Search for the cell housing the specified text and yield its (X, Y) center coordinate. 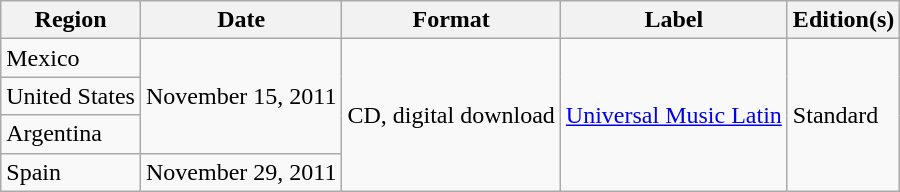
Format (451, 20)
Region (71, 20)
November 15, 2011 (240, 96)
November 29, 2011 (240, 172)
Mexico (71, 58)
Spain (71, 172)
Standard (843, 115)
United States (71, 96)
Label (674, 20)
Date (240, 20)
Argentina (71, 134)
Edition(s) (843, 20)
Universal Music Latin (674, 115)
CD, digital download (451, 115)
